Return (X, Y) of the center of cell containing provided text 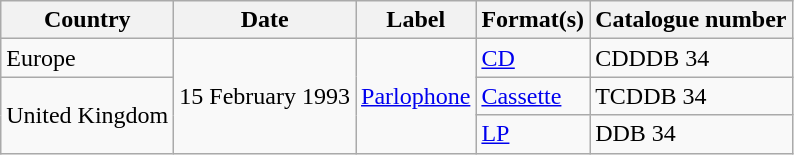
TCDDB 34 (691, 96)
CDDDB 34 (691, 58)
Europe (88, 58)
LP (533, 134)
United Kingdom (88, 115)
15 February 1993 (265, 96)
Format(s) (533, 20)
Catalogue number (691, 20)
Cassette (533, 96)
DDB 34 (691, 134)
Date (265, 20)
Country (88, 20)
Parlophone (416, 96)
CD (533, 58)
Label (416, 20)
